Extract the [X, Y] coordinate from the center of the cell holding the provided text.  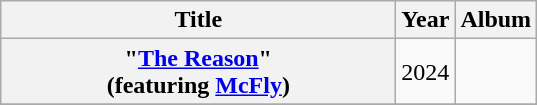
2024 [426, 72]
Album [496, 20]
"The Reason"(featuring McFly) [198, 72]
Title [198, 20]
Year [426, 20]
